Provide the [x, y] coordinate of the cell's center where the given text is located.  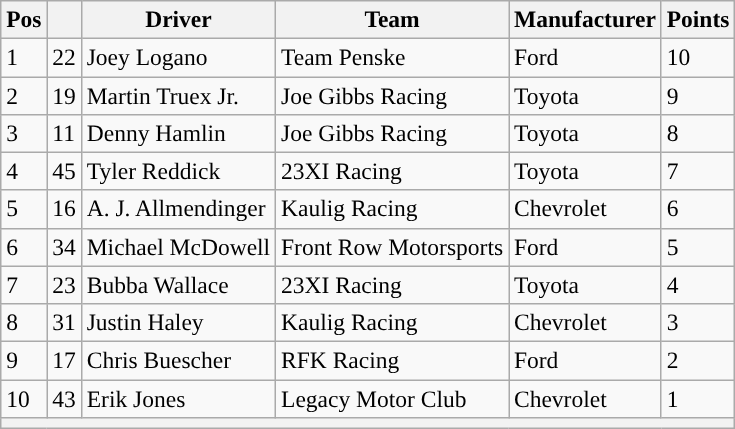
Points [698, 19]
A. J. Allmendinger [178, 209]
34 [64, 247]
Front Row Motorsports [392, 247]
31 [64, 322]
11 [64, 133]
Erik Jones [178, 398]
17 [64, 360]
Legacy Motor Club [392, 398]
Chris Buescher [178, 360]
Manufacturer [586, 19]
16 [64, 209]
Pos [24, 19]
RFK Racing [392, 360]
Driver [178, 19]
19 [64, 95]
Bubba Wallace [178, 285]
Joey Logano [178, 57]
23 [64, 285]
Michael McDowell [178, 247]
Team [392, 19]
45 [64, 171]
43 [64, 398]
22 [64, 57]
Denny Hamlin [178, 133]
Justin Haley [178, 322]
Martin Truex Jr. [178, 95]
Tyler Reddick [178, 171]
Team Penske [392, 57]
